For the text-containing cell, return its midpoint in (X, Y) coordinate format. 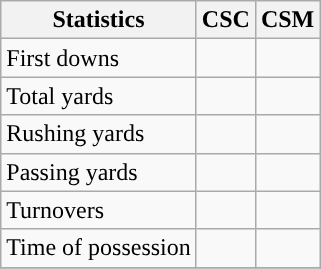
Time of possession (99, 248)
First downs (99, 58)
CSC (226, 20)
Turnovers (99, 210)
Statistics (99, 20)
Rushing yards (99, 134)
CSM (287, 20)
Total yards (99, 96)
Passing yards (99, 172)
